Provide the [X, Y] coordinate of the cell's center where the given text is located.  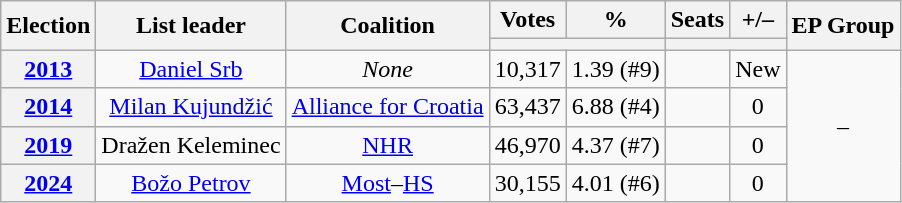
% [616, 20]
+/– [758, 20]
NHR [388, 145]
List leader [191, 26]
2019 [48, 145]
10,317 [528, 69]
Dražen Keleminec [191, 145]
4.01 (#6) [616, 183]
Alliance for Croatia [388, 107]
Milan Kujundžić [191, 107]
Coalition [388, 26]
1.39 (#9) [616, 69]
30,155 [528, 183]
6.88 (#4) [616, 107]
– [843, 126]
Votes [528, 20]
2024 [48, 183]
63,437 [528, 107]
Božo Petrov [191, 183]
2013 [48, 69]
EP Group [843, 26]
4.37 (#7) [616, 145]
Most–HS [388, 183]
Daniel Srb [191, 69]
46,970 [528, 145]
None [388, 69]
Election [48, 26]
Seats [697, 20]
2014 [48, 107]
New [758, 69]
